Detect which cell encompasses the target text, then output its (X, Y) center coordinate. 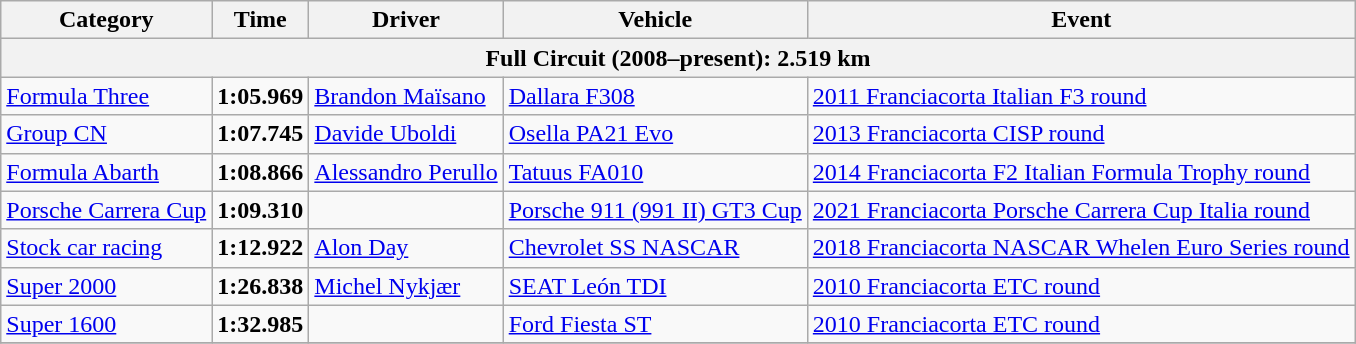
Porsche 911 (991 II) GT3 Cup (655, 210)
Dallara F308 (655, 96)
1:09.310 (260, 210)
Driver (406, 20)
Davide Uboldi (406, 134)
1:07.745 (260, 134)
Porsche Carrera Cup (106, 210)
Tatuus FA010 (655, 172)
Alon Day (406, 248)
Stock car racing (106, 248)
2014 Franciacorta F2 Italian Formula Trophy round (1081, 172)
Super 2000 (106, 286)
Osella PA21 Evo (655, 134)
Event (1081, 20)
Vehicle (655, 20)
Group CN (106, 134)
Brandon Maïsano (406, 96)
2013 Franciacorta CISP round (1081, 134)
1:26.838 (260, 286)
Michel Nykjær (406, 286)
Formula Three (106, 96)
1:05.969 (260, 96)
Time (260, 20)
Chevrolet SS NASCAR (655, 248)
1:08.866 (260, 172)
Super 1600 (106, 324)
Formula Abarth (106, 172)
Alessandro Perullo (406, 172)
2018 Franciacorta NASCAR Whelen Euro Series round (1081, 248)
Full Circuit (2008–present): 2.519 km (678, 58)
2011 Franciacorta Italian F3 round (1081, 96)
2021 Franciacorta Porsche Carrera Cup Italia round (1081, 210)
1:32.985 (260, 324)
SEAT León TDI (655, 286)
1:12.922 (260, 248)
Ford Fiesta ST (655, 324)
Category (106, 20)
